Find where the given text appears and provide that cell's center as [X, Y] coordinate. 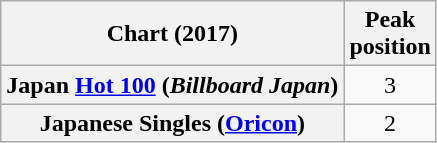
2 [390, 123]
3 [390, 85]
Peakposition [390, 34]
Chart (2017) [172, 34]
Japanese Singles (Oricon) [172, 123]
Japan Hot 100 (Billboard Japan) [172, 85]
